Find where the given text appears and provide that cell's center as [X, Y] coordinate. 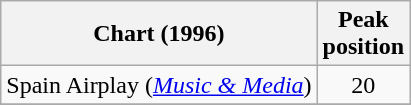
Peakposition [363, 34]
Chart (1996) [159, 34]
20 [363, 85]
Spain Airplay (Music & Media) [159, 85]
